Capture the cell that displays the provided text and extract its (x, y) central coordinate. 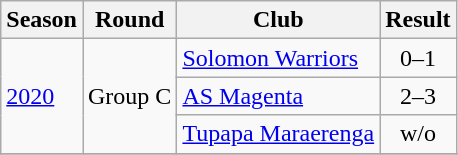
Season (42, 20)
AS Magenta (278, 96)
2020 (42, 96)
Tupapa Maraerenga (278, 134)
Club (278, 20)
Round (129, 20)
Solomon Warriors (278, 58)
0–1 (418, 58)
Group C (129, 96)
Result (418, 20)
2–3 (418, 96)
w/o (418, 134)
